Detect which cell encompasses the target text, then output its [x, y] center coordinate. 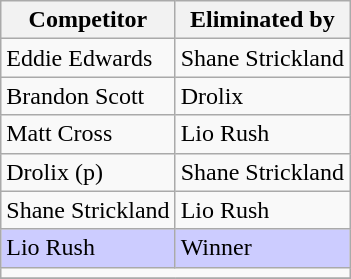
Brandon Scott [88, 96]
Eliminated by [262, 20]
Drolix [262, 96]
Matt Cross [88, 134]
Competitor [88, 20]
Drolix (p) [88, 172]
Winner [262, 248]
Eddie Edwards [88, 58]
